Extract the [X, Y] coordinate from the center of the cell holding the provided text.  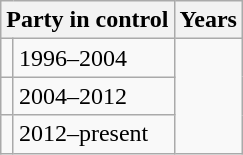
Party in control [88, 20]
2004–2012 [94, 96]
Years [208, 20]
2012–present [94, 134]
1996–2004 [94, 58]
